Locate the cell with the specified text and output its [X, Y] center coordinate. 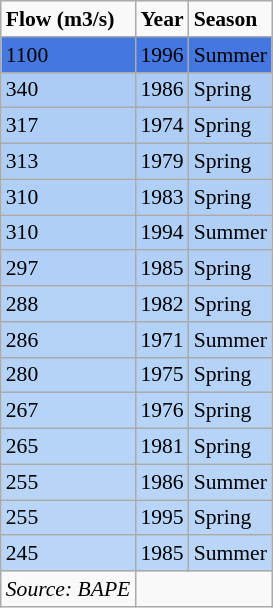
1979 [162, 162]
Source: BAPE [68, 589]
297 [68, 269]
317 [68, 126]
1995 [162, 518]
1100 [68, 55]
280 [68, 375]
265 [68, 447]
1994 [162, 233]
313 [68, 162]
1996 [162, 55]
245 [68, 554]
1974 [162, 126]
286 [68, 340]
1981 [162, 447]
1971 [162, 340]
1982 [162, 304]
1983 [162, 197]
Season [230, 19]
1975 [162, 375]
Year [162, 19]
288 [68, 304]
Flow (m3/s) [68, 19]
1976 [162, 411]
340 [68, 90]
267 [68, 411]
